For the text-containing cell, return its midpoint in (x, y) coordinate format. 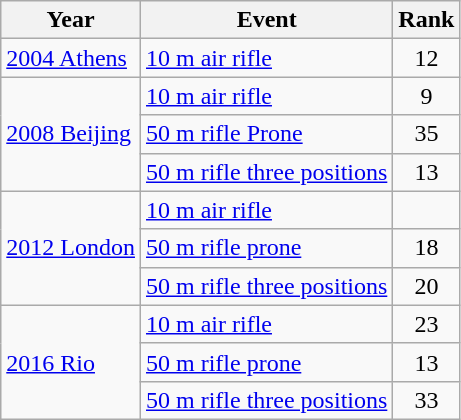
Year (71, 20)
18 (426, 248)
2008 Beijing (71, 134)
23 (426, 324)
2016 Rio (71, 362)
Event (266, 20)
2004 Athens (71, 58)
50 m rifle Prone (266, 134)
12 (426, 58)
Rank (426, 20)
33 (426, 400)
35 (426, 134)
2012 London (71, 248)
20 (426, 286)
9 (426, 96)
